For the text-containing cell, return its midpoint in [X, Y] coordinate format. 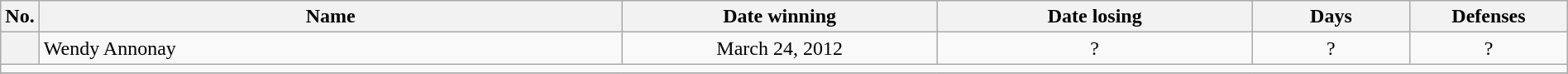
No. [20, 17]
Date winning [779, 17]
Wendy Annonay [331, 48]
March 24, 2012 [779, 48]
Date losing [1095, 17]
Days [1331, 17]
Name [331, 17]
Defenses [1489, 17]
